From the cell containing the given text, extract its center point as [X, Y] coordinate. 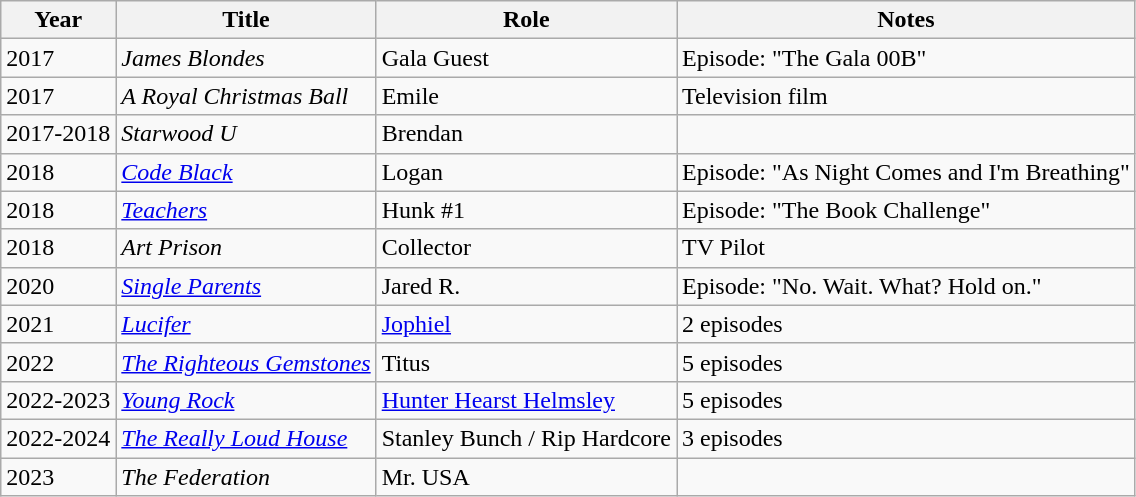
Code Black [246, 172]
Hunter Hearst Helmsley [526, 400]
2017-2018 [58, 134]
2021 [58, 324]
Single Parents [246, 286]
3 episodes [906, 438]
2022-2023 [58, 400]
The Righteous Gemstones [246, 362]
Mr. USA [526, 477]
Art Prison [246, 248]
Gala Guest [526, 58]
The Really Loud House [246, 438]
2 episodes [906, 324]
Lucifer [246, 324]
2023 [58, 477]
Titus [526, 362]
Year [58, 20]
Starwood U [246, 134]
Collector [526, 248]
2022 [58, 362]
Episode: "No. Wait. What? Hold on." [906, 286]
Episode: "The Gala 00B" [906, 58]
Logan [526, 172]
Stanley Bunch / Rip Hardcore [526, 438]
Brendan [526, 134]
A Royal Christmas Ball [246, 96]
Emile [526, 96]
Hunk #1 [526, 210]
2022-2024 [58, 438]
Teachers [246, 210]
Role [526, 20]
Episode: "The Book Challenge" [906, 210]
Television film [906, 96]
Jophiel [526, 324]
Title [246, 20]
Episode: "As Night Comes and I'm Breathing" [906, 172]
Jared R. [526, 286]
Young Rock [246, 400]
Notes [906, 20]
TV Pilot [906, 248]
James Blondes [246, 58]
2020 [58, 286]
The Federation [246, 477]
